Return the [X, Y] coordinate for the center point of the cell that contains the specified text.  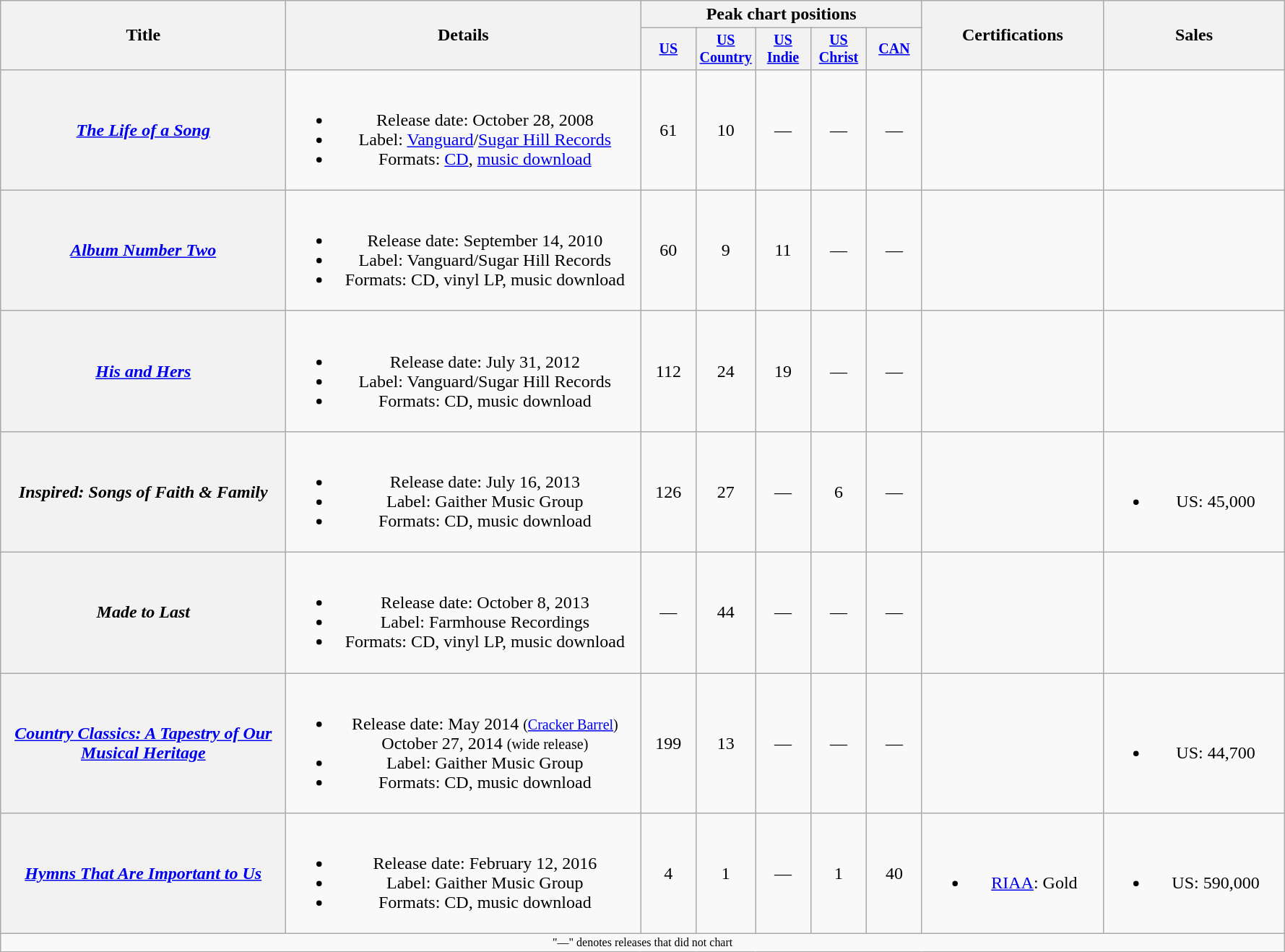
Certifications [1013, 35]
10 [726, 130]
Made to Last [143, 613]
Release date: July 31, 2012Label: Vanguard/Sugar Hill RecordsFormats: CD, music download [464, 371]
Peak chart positions [782, 14]
24 [726, 371]
199 [669, 743]
Sales [1193, 35]
US Country [726, 49]
US [669, 49]
44 [726, 613]
Hymns That Are Important to Us [143, 874]
9 [726, 250]
USChrist [838, 49]
Album Number Two [143, 250]
6 [838, 491]
126 [669, 491]
Details [464, 35]
Release date: July 16, 2013Label: Gaither Music GroupFormats: CD, music download [464, 491]
Release date: October 28, 2008Label: Vanguard/Sugar Hill RecordsFormats: CD, music download [464, 130]
Release date: October 8, 2013Label: Farmhouse RecordingsFormats: CD, vinyl LP, music download [464, 613]
11 [783, 250]
40 [894, 874]
The Life of a Song [143, 130]
US: 44,700 [1193, 743]
"—" denotes releases that did not chart [643, 943]
US: 45,000 [1193, 491]
Release date: September 14, 2010Label: Vanguard/Sugar Hill RecordsFormats: CD, vinyl LP, music download [464, 250]
19 [783, 371]
USIndie [783, 49]
60 [669, 250]
112 [669, 371]
4 [669, 874]
CAN [894, 49]
RIAA: Gold [1013, 874]
Title [143, 35]
13 [726, 743]
Country Classics: A Tapestry of Our Musical Heritage [143, 743]
Inspired: Songs of Faith & Family [143, 491]
Release date: May 2014 (Cracker Barrel)October 27, 2014 (wide release)Label: Gaither Music GroupFormats: CD, music download [464, 743]
US: 590,000 [1193, 874]
Release date: February 12, 2016Label: Gaither Music GroupFormats: CD, music download [464, 874]
61 [669, 130]
27 [726, 491]
His and Hers [143, 371]
